Provide the (x, y) coordinate of the cell's center where the given text is located.  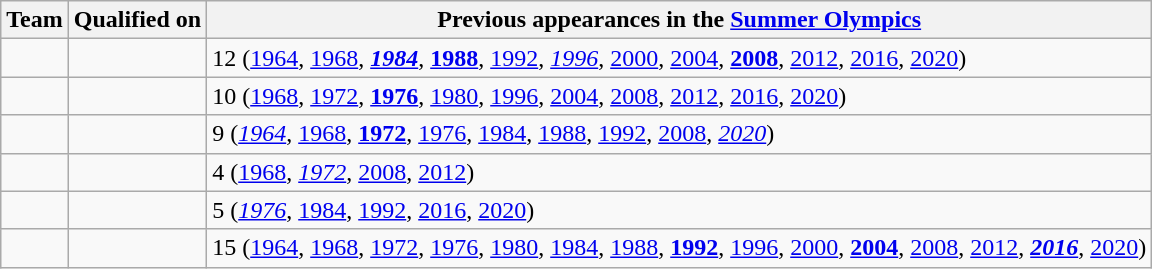
12 (1964, 1968, 1984, 1988, 1992, 1996, 2000, 2004, 2008, 2012, 2016, 2020) (680, 58)
10 (1968, 1972, 1976, 1980, 1996, 2004, 2008, 2012, 2016, 2020) (680, 96)
5 (1976, 1984, 1992, 2016, 2020) (680, 210)
Previous appearances in the Summer Olympics (680, 20)
Team (35, 20)
9 (1964, 1968, 1972, 1976, 1984, 1988, 1992, 2008, 2020) (680, 134)
Qualified on (137, 20)
4 (1968, 1972, 2008, 2012) (680, 172)
15 (1964, 1968, 1972, 1976, 1980, 1984, 1988, 1992, 1996, 2000, 2004, 2008, 2012, 2016, 2020) (680, 248)
